Output the (x, y) coordinate of the center of the cell containing the given text.  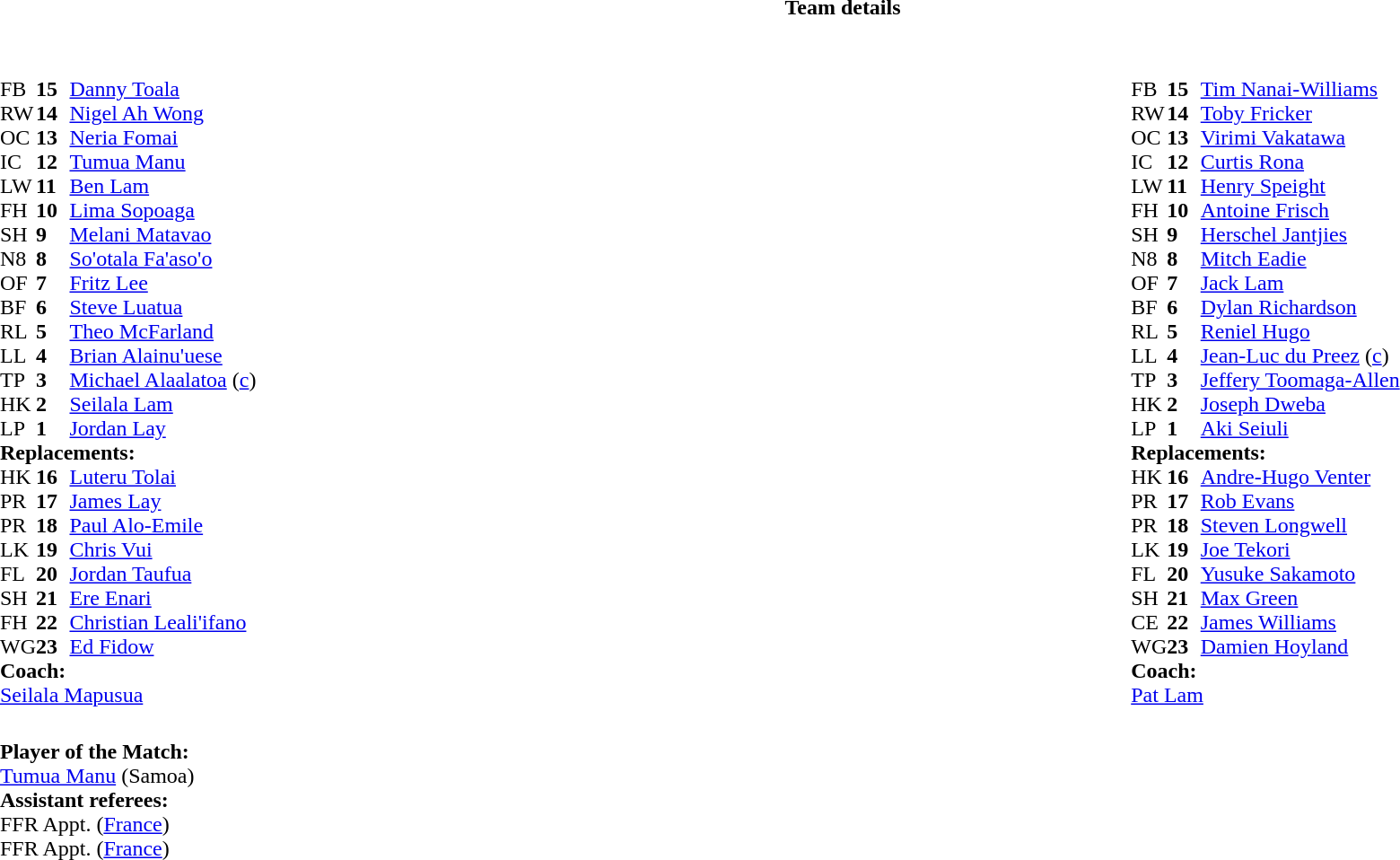
Melani Matavao (162, 235)
Ere Enari (162, 598)
Toby Fricker (1300, 113)
Rob Evans (1300, 501)
Tim Nanai-Williams (1300, 90)
Jeffery Toomaga-Allen (1300, 381)
Seilala Mapusua (127, 695)
So'otala Fa'aso'o (162, 259)
Joe Tekori (1300, 549)
Seilala Lam (162, 404)
Fritz Lee (162, 284)
Pat Lam (1265, 695)
Max Green (1300, 598)
James Lay (162, 501)
Henry Speight (1300, 187)
Damien Hoyland (1300, 646)
Tumua Manu (162, 162)
Paul Alo-Emile (162, 526)
Jean-Luc du Preez (c) (1300, 355)
Joseph Dweba (1300, 404)
Reniel Hugo (1300, 332)
Christian Leali'ifano (162, 623)
Aki Seiuli (1300, 429)
Andre-Hugo Venter (1300, 478)
Jordan Lay (162, 429)
Ben Lam (162, 187)
Steve Luatua (162, 307)
Lima Sopoaga (162, 210)
Theo McFarland (162, 332)
Michael Alaalatoa (c) (162, 381)
James Williams (1300, 623)
Nigel Ah Wong (162, 113)
CE (1149, 623)
Jordan Taufua (162, 575)
Herschel Jantjies (1300, 235)
Neria Fomai (162, 138)
Mitch Eadie (1300, 259)
Antoine Frisch (1300, 210)
Ed Fidow (162, 646)
Brian Alainu'uese (162, 355)
Chris Vui (162, 549)
Steven Longwell (1300, 526)
Dylan Richardson (1300, 307)
Jack Lam (1300, 284)
Danny Toala (162, 90)
Yusuke Sakamoto (1300, 575)
Curtis Rona (1300, 162)
Luteru Tolai (162, 478)
Virimi Vakatawa (1300, 138)
